From the cell containing the given text, extract its center point as (X, Y) coordinate. 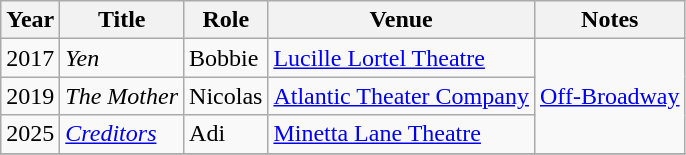
Yen (122, 58)
2019 (30, 96)
Lucille Lortel Theatre (402, 58)
2017 (30, 58)
Minetta Lane Theatre (402, 134)
Creditors (122, 134)
Title (122, 20)
Bobbie (226, 58)
2025 (30, 134)
Atlantic Theater Company (402, 96)
The Mother (122, 96)
Role (226, 20)
Year (30, 20)
Notes (610, 20)
Venue (402, 20)
Adi (226, 134)
Off-Broadway (610, 96)
Nicolas (226, 96)
